Identify which cell holds the provided text, then report its [x, y] central coordinate. 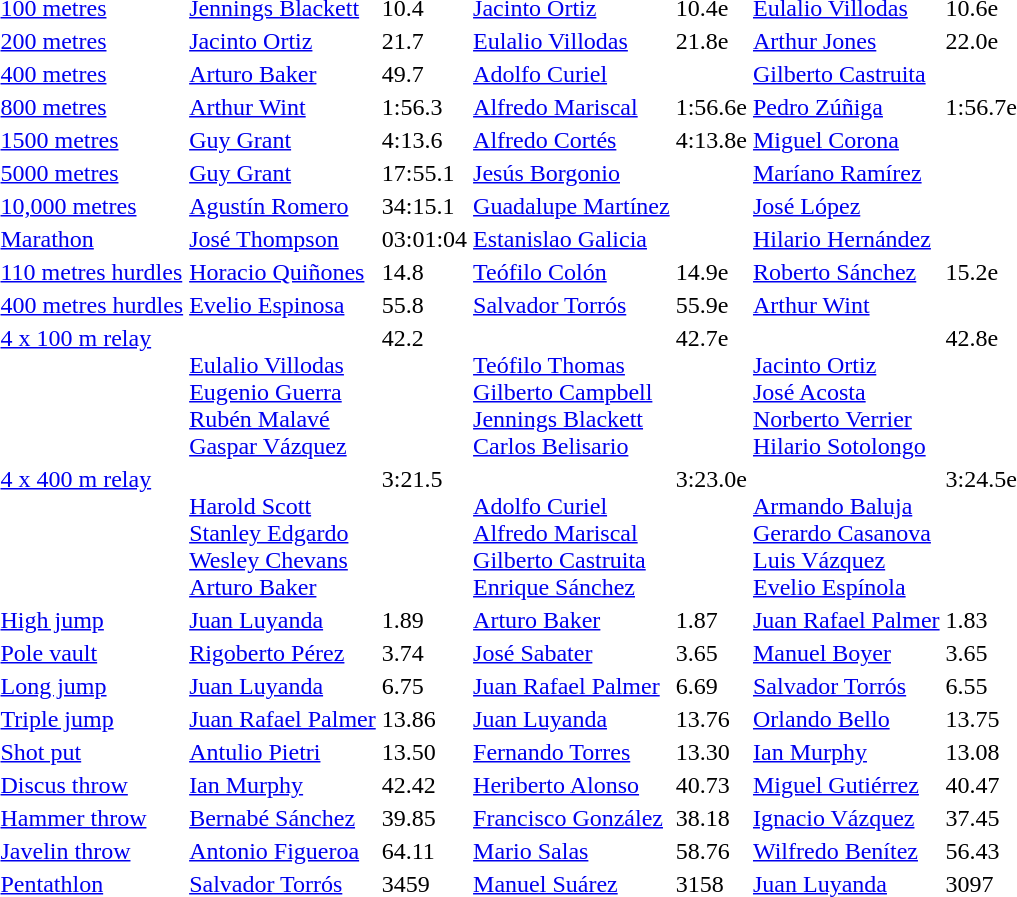
Jesús Borgonio [572, 173]
34:15.1 [424, 206]
Eulalio Villodas [572, 41]
6.75 [424, 686]
58.76 [711, 851]
3.65 [711, 653]
Adolfo Curiel [572, 74]
17:55.1 [424, 173]
José Thompson [283, 239]
4:13.8e [711, 140]
13.86 [424, 719]
Alfredo Cortés [572, 140]
Teófilo Colón [572, 272]
Teófilo Thomas Gilberto Campbell Jennings Blackett Carlos Belisario [572, 392]
Arthur Jones [846, 41]
42.42 [424, 785]
Miguel Gutiérrez [846, 785]
42.2 [424, 392]
Armando Baluja Gerardo Casanova Luis Vázquez Evelio Espínola [846, 533]
3:21.5 [424, 533]
Orlando Bello [846, 719]
Wilfredo Benítez [846, 851]
Francisco González [572, 818]
Adolfo Curiel Alfredo Mariscal Gilberto Castruita Enrique Sánchez [572, 533]
Fernando Torres [572, 752]
Roberto Sánchez [846, 272]
42.7e [711, 392]
21.7 [424, 41]
Bernabé Sánchez [283, 818]
Alfredo Mariscal [572, 107]
José Sabater [572, 653]
Ignacio Vázquez [846, 818]
Estanislao Galicia [572, 239]
1.89 [424, 620]
Gilberto Castruita [846, 74]
14.9e [711, 272]
Guadalupe Martínez [572, 206]
14.8 [424, 272]
Jacinto Ortiz José Acosta Norberto Verrier Hilario Sotolongo [846, 392]
Antonio Figueroa [283, 851]
Horacio Quiñones [283, 272]
1:56.6e [711, 107]
13.50 [424, 752]
03:01:04 [424, 239]
Miguel Corona [846, 140]
3:23.0e [711, 533]
Jacinto Ortiz [283, 41]
Antulio Pietri [283, 752]
Eulalio Villodas Eugenio Guerra Rubén Malavé Gaspar Vázquez [283, 392]
José López [846, 206]
55.9e [711, 305]
Manuel Boyer [846, 653]
13.76 [711, 719]
13.30 [711, 752]
Agustín Romero [283, 206]
Hilario Hernández [846, 239]
4:13.6 [424, 140]
Maríano Ramírez [846, 173]
Evelio Espinosa [283, 305]
Harold Scott Stanley Edgardo Wesley Chevans Arturo Baker [283, 533]
Heriberto Alonso [572, 785]
Rigoberto Pérez [283, 653]
40.73 [711, 785]
38.18 [711, 818]
Pedro Zúñiga [846, 107]
55.8 [424, 305]
49.7 [424, 74]
21.8e [711, 41]
6.69 [711, 686]
3.74 [424, 653]
64.11 [424, 851]
Mario Salas [572, 851]
1.87 [711, 620]
39.85 [424, 818]
1:56.3 [424, 107]
